Pinpoint the cell where the given text exists, returning its (X, Y) midpoint coordinate. 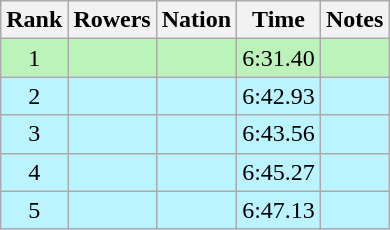
6:45.27 (279, 172)
Rowers (112, 20)
Notes (354, 20)
4 (34, 172)
Nation (196, 20)
6:47.13 (279, 210)
1 (34, 58)
5 (34, 210)
3 (34, 134)
Time (279, 20)
Rank (34, 20)
6:43.56 (279, 134)
6:31.40 (279, 58)
6:42.93 (279, 96)
2 (34, 96)
